Find where the given text appears and provide that cell's center as (X, Y) coordinate. 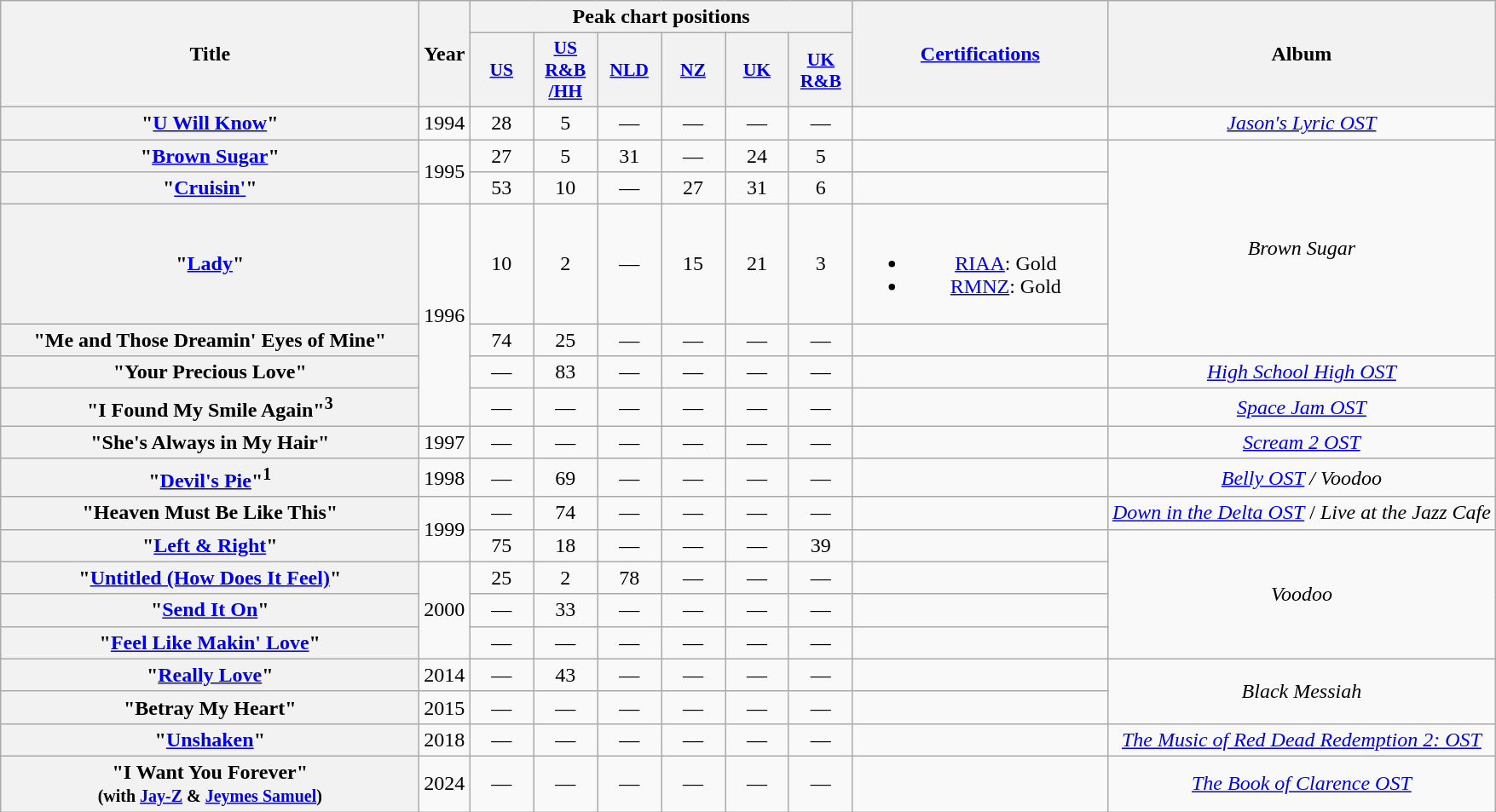
1998 (445, 477)
83 (566, 372)
2014 (445, 675)
75 (501, 545)
"Left & Right" (210, 545)
"Brown Sugar" (210, 156)
"Lady" (210, 264)
"I Found My Smile Again"3 (210, 407)
"Send It On" (210, 610)
"Unshaken" (210, 740)
2018 (445, 740)
Belly OST / Voodoo (1301, 477)
Space Jam OST (1301, 407)
"Untitled (How Does It Feel)" (210, 578)
Certifications (980, 55)
"Betray My Heart" (210, 707)
24 (757, 156)
2024 (445, 784)
The Book of Clarence OST (1301, 784)
28 (501, 123)
18 (566, 545)
Jason's Lyric OST (1301, 123)
NLD (629, 70)
"Cruisin'" (210, 188)
78 (629, 578)
69 (566, 477)
6 (820, 188)
1997 (445, 442)
15 (694, 264)
USR&B/HH (566, 70)
"Really Love" (210, 675)
1995 (445, 172)
Brown Sugar (1301, 248)
"U Will Know" (210, 123)
2000 (445, 610)
High School High OST (1301, 372)
39 (820, 545)
43 (566, 675)
Album (1301, 55)
"Heaven Must Be Like This" (210, 513)
UK R&B (820, 70)
21 (757, 264)
1994 (445, 123)
53 (501, 188)
Down in the Delta OST / Live at the Jazz Cafe (1301, 513)
"I Want You Forever"(with Jay-Z & Jeymes Samuel) (210, 784)
1999 (445, 529)
"She's Always in My Hair" (210, 442)
The Music of Red Dead Redemption 2: OST (1301, 740)
"Me and Those Dreamin' Eyes of Mine" (210, 340)
2015 (445, 707)
NZ (694, 70)
1996 (445, 315)
RIAA: GoldRMNZ: Gold (980, 264)
"Devil's Pie"1 (210, 477)
33 (566, 610)
Year (445, 55)
"Your Precious Love" (210, 372)
US (501, 70)
Black Messiah (1301, 691)
"Feel Like Makin' Love" (210, 642)
3 (820, 264)
Title (210, 55)
Scream 2 OST (1301, 442)
Peak chart positions (661, 17)
UK (757, 70)
Voodoo (1301, 594)
